Determine the (X, Y) coordinate at the center of the cell enclosing the given text.  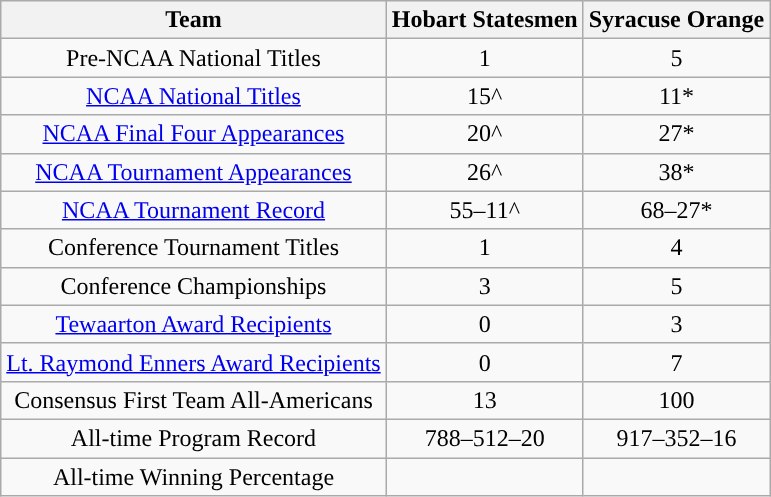
13 (484, 400)
Consensus First Team All-Americans (194, 400)
Lt. Raymond Enners Award Recipients (194, 362)
Conference Championships (194, 286)
Syracuse Orange (676, 20)
4 (676, 248)
Pre-NCAA National Titles (194, 58)
55–11^ (484, 210)
NCAA Final Four Appearances (194, 134)
100 (676, 400)
NCAA National Titles (194, 96)
Tewaarton Award Recipients (194, 324)
Hobart Statesmen (484, 20)
788–512–20 (484, 438)
26^ (484, 172)
917–352–16 (676, 438)
15^ (484, 96)
68–27* (676, 210)
27* (676, 134)
Team (194, 20)
7 (676, 362)
20^ (484, 134)
All-time Winning Percentage (194, 477)
Conference Tournament Titles (194, 248)
NCAA Tournament Record (194, 210)
All-time Program Record (194, 438)
NCAA Tournament Appearances (194, 172)
11* (676, 96)
38* (676, 172)
